Identify which cell holds the provided text, then report its (x, y) central coordinate. 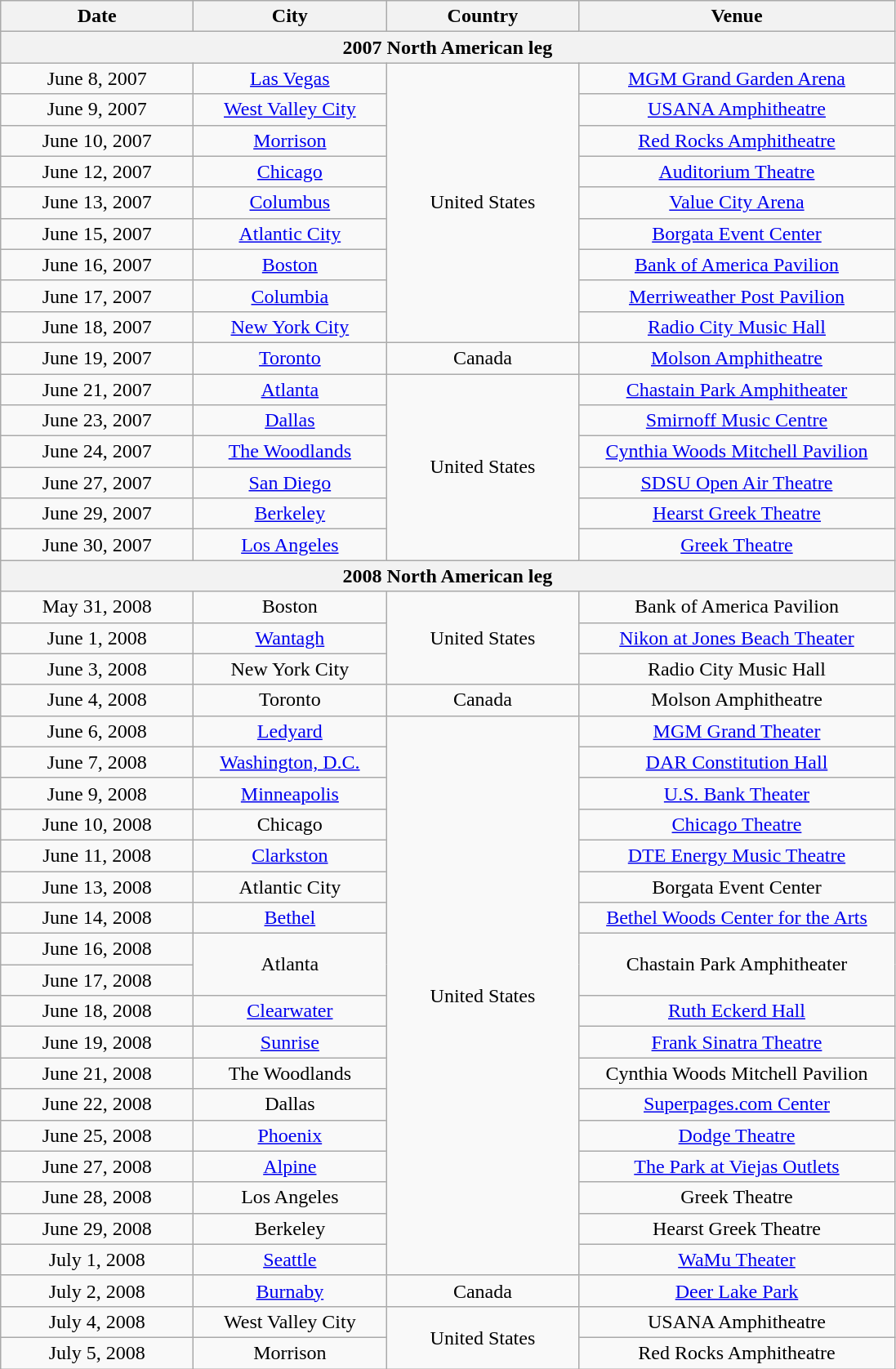
June 11, 2008 (97, 855)
Minneapolis (290, 793)
Alpine (290, 1166)
Nikon at Jones Beach Theater (737, 638)
Date (97, 16)
Ruth Eckerd Hall (737, 1011)
Wantagh (290, 638)
Auditorium Theatre (737, 172)
June 19, 2007 (97, 358)
MGM Grand Garden Arena (737, 78)
June 10, 2007 (97, 140)
MGM Grand Theater (737, 731)
Phoenix (290, 1135)
June 27, 2008 (97, 1166)
June 6, 2008 (97, 731)
Country (483, 16)
Merriweather Post Pavilion (737, 296)
June 27, 2007 (97, 483)
Clearwater (290, 1011)
June 18, 2007 (97, 327)
June 13, 2008 (97, 886)
Value City Arena (737, 203)
June 10, 2008 (97, 824)
Venue (737, 16)
Las Vegas (290, 78)
June 16, 2008 (97, 949)
June 9, 2007 (97, 109)
Seattle (290, 1260)
July 1, 2008 (97, 1260)
U.S. Bank Theater (737, 793)
Frank Sinatra Theatre (737, 1042)
June 21, 2007 (97, 390)
June 22, 2008 (97, 1104)
June 19, 2008 (97, 1042)
June 8, 2007 (97, 78)
June 16, 2007 (97, 265)
Columbia (290, 296)
June 1, 2008 (97, 638)
June 21, 2008 (97, 1073)
Deer Lake Park (737, 1291)
DAR Constitution Hall (737, 762)
2008 North American leg (448, 576)
Washington, D.C. (290, 762)
June 3, 2008 (97, 669)
The Park at Viejas Outlets (737, 1166)
June 4, 2008 (97, 700)
Sunrise (290, 1042)
June 23, 2007 (97, 421)
May 31, 2008 (97, 607)
June 25, 2008 (97, 1135)
June 30, 2007 (97, 545)
June 18, 2008 (97, 1011)
Burnaby (290, 1291)
Columbus (290, 203)
July 5, 2008 (97, 1353)
Smirnoff Music Centre (737, 421)
June 29, 2007 (97, 514)
June 15, 2007 (97, 234)
July 4, 2008 (97, 1322)
City (290, 16)
June 17, 2007 (97, 296)
June 29, 2008 (97, 1229)
SDSU Open Air Theatre (737, 483)
Superpages.com Center (737, 1104)
DTE Energy Music Theatre (737, 855)
Dodge Theatre (737, 1135)
Ledyard (290, 731)
June 24, 2007 (97, 452)
June 9, 2008 (97, 793)
June 28, 2008 (97, 1197)
Clarkston (290, 855)
Bethel Woods Center for the Arts (737, 918)
June 14, 2008 (97, 918)
Chicago Theatre (737, 824)
June 17, 2008 (97, 980)
July 2, 2008 (97, 1291)
WaMu Theater (737, 1260)
June 12, 2007 (97, 172)
June 13, 2007 (97, 203)
Bethel (290, 918)
2007 North American leg (448, 47)
San Diego (290, 483)
June 7, 2008 (97, 762)
